Return (x, y) of the center of cell containing provided text 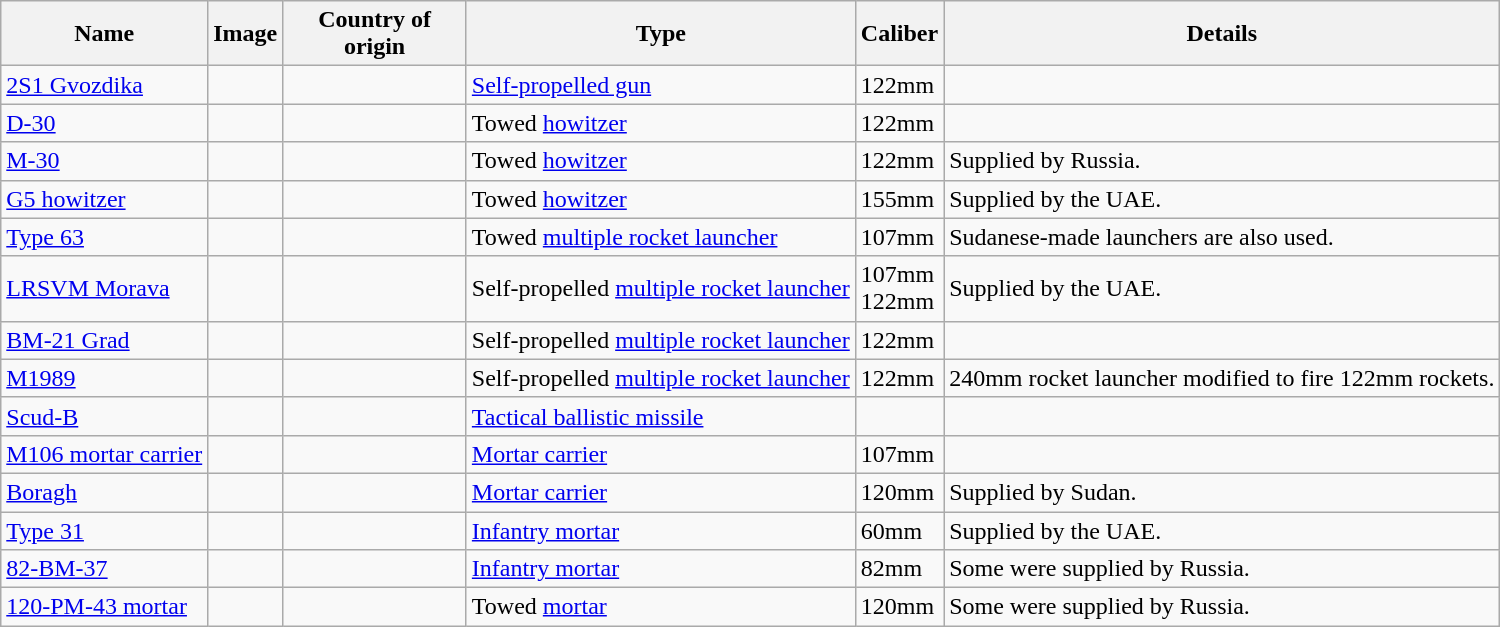
Type 31 (104, 531)
M-30 (104, 161)
D-30 (104, 123)
Details (1222, 34)
82mm (899, 569)
M106 mortar carrier (104, 454)
Tactical ballistic missile (660, 416)
Supplied by Russia. (1222, 161)
Name (104, 34)
LRSVM Morava (104, 288)
G5 howitzer (104, 199)
Self-propelled gun (660, 85)
Type 63 (104, 237)
Supplied by Sudan. (1222, 492)
2S1 Gvozdika (104, 85)
120-PM-43 mortar (104, 607)
M1989 (104, 378)
155mm (899, 199)
107mm122mm (899, 288)
Boragh (104, 492)
Sudanese-made launchers are also used. (1222, 237)
Towed multiple rocket launcher (660, 237)
240mm rocket launcher modified to fire 122mm rockets. (1222, 378)
60mm (899, 531)
BM-21 Grad (104, 340)
Type (660, 34)
Towed mortar (660, 607)
Scud-B (104, 416)
Image (246, 34)
82-BM-37 (104, 569)
Country of origin (375, 34)
Caliber (899, 34)
